Locate the cell with the specified text and output its [X, Y] center coordinate. 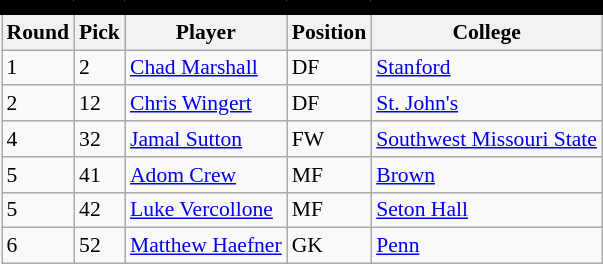
Chad Marshall [206, 68]
Chris Wingert [206, 104]
Brown [486, 175]
College [486, 32]
Adom Crew [206, 175]
Jamal Sutton [206, 139]
42 [100, 210]
Position [329, 32]
GK [329, 246]
Stanford [486, 68]
Player [206, 32]
Pick [100, 32]
12 [100, 104]
1 [38, 68]
6 [38, 246]
St. John's [486, 104]
FW [329, 139]
32 [100, 139]
Round [38, 32]
Southwest Missouri State [486, 139]
52 [100, 246]
Penn [486, 246]
Matthew Haefner [206, 246]
41 [100, 175]
4 [38, 139]
Luke Vercollone [206, 210]
Seton Hall [486, 210]
